Capture the cell that displays the provided text and extract its (X, Y) central coordinate. 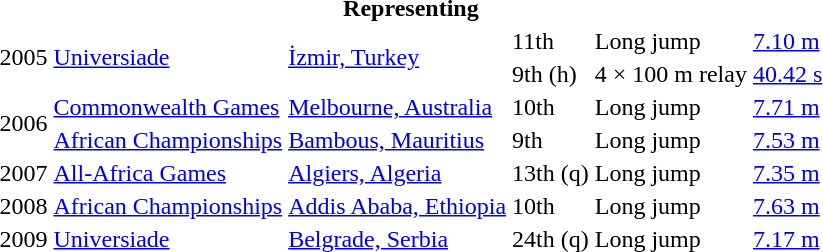
Algiers, Algeria (398, 173)
7.35 m (787, 173)
11th (551, 41)
4 × 100 m relay (670, 74)
7.53 m (787, 140)
All-Africa Games (168, 173)
Bambous, Mauritius (398, 140)
7.63 m (787, 206)
7.10 m (787, 41)
Melbourne, Australia (398, 107)
Addis Ababa, Ethiopia (398, 206)
9th (h) (551, 74)
Universiade (168, 58)
İzmir, Turkey (398, 58)
Commonwealth Games (168, 107)
9th (551, 140)
13th (q) (551, 173)
7.71 m (787, 107)
40.42 s (787, 74)
